Determine the [X, Y] coordinate at the center of the cell enclosing the given text.  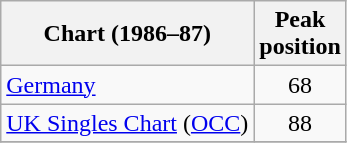
Germany [128, 85]
Chart (1986–87) [128, 34]
Peakposition [300, 34]
88 [300, 123]
68 [300, 85]
UK Singles Chart (OCC) [128, 123]
